For the text-containing cell, return its midpoint in (X, Y) coordinate format. 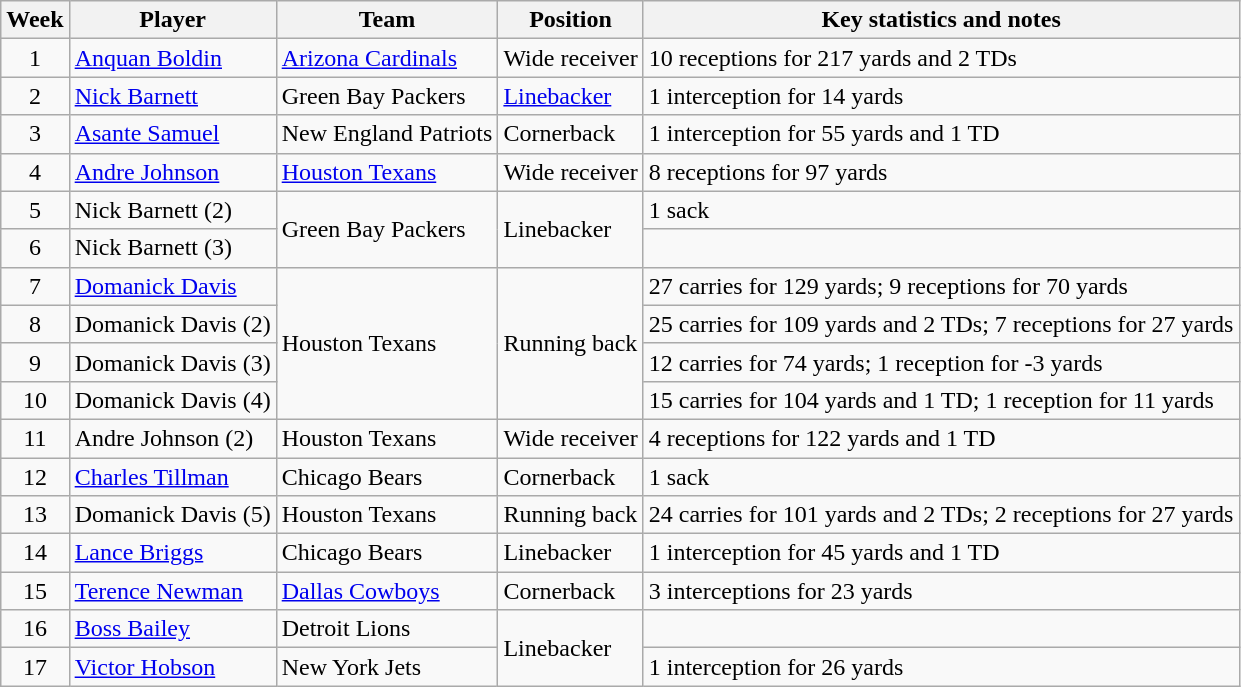
1 interception for 45 yards and 1 TD (941, 553)
Andre Johnson (2) (172, 438)
Lance Briggs (172, 553)
1 interception for 26 yards (941, 667)
Nick Barnett (2) (172, 210)
5 (35, 210)
4 receptions for 122 yards and 1 TD (941, 438)
Terence Newman (172, 591)
6 (35, 248)
New England Patriots (387, 134)
1 interception for 14 yards (941, 96)
7 (35, 286)
17 (35, 667)
12 (35, 477)
8 receptions for 97 yards (941, 172)
Detroit Lions (387, 629)
Domanick Davis (3) (172, 362)
27 carries for 129 yards; 9 receptions for 70 yards (941, 286)
15 (35, 591)
Arizona Cardinals (387, 58)
11 (35, 438)
New York Jets (387, 667)
Dallas Cowboys (387, 591)
Boss Bailey (172, 629)
10 (35, 400)
Asante Samuel (172, 134)
12 carries for 74 yards; 1 reception for -3 yards (941, 362)
4 (35, 172)
3 interceptions for 23 yards (941, 591)
10 receptions for 217 yards and 2 TDs (941, 58)
8 (35, 324)
Position (570, 20)
14 (35, 553)
Victor Hobson (172, 667)
Domanick Davis (4) (172, 400)
Player (172, 20)
Team (387, 20)
15 carries for 104 yards and 1 TD; 1 reception for 11 yards (941, 400)
24 carries for 101 yards and 2 TDs; 2 receptions for 27 yards (941, 515)
13 (35, 515)
Andre Johnson (172, 172)
Anquan Boldin (172, 58)
Domanick Davis (2) (172, 324)
Nick Barnett (3) (172, 248)
Domanick Davis (172, 286)
Domanick Davis (5) (172, 515)
2 (35, 96)
3 (35, 134)
Week (35, 20)
Key statistics and notes (941, 20)
9 (35, 362)
1 (35, 58)
Charles Tillman (172, 477)
1 interception for 55 yards and 1 TD (941, 134)
16 (35, 629)
25 carries for 109 yards and 2 TDs; 7 receptions for 27 yards (941, 324)
Nick Barnett (172, 96)
